Detect which cell encompasses the target text, then output its (X, Y) center coordinate. 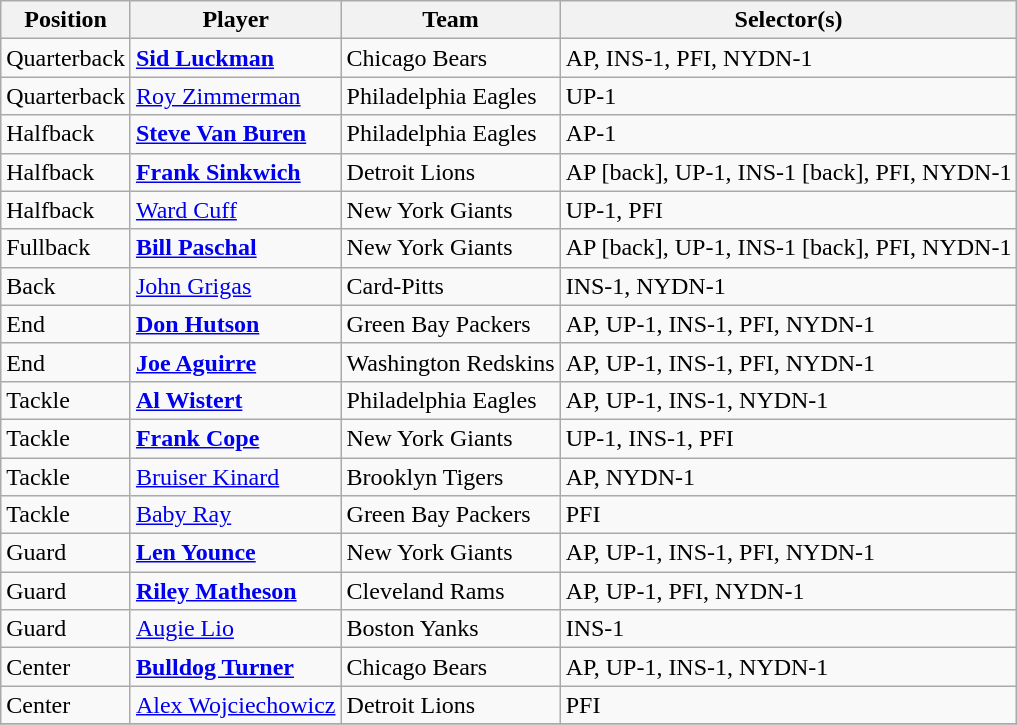
Alex Wojciechowicz (236, 705)
Washington Redskins (450, 362)
INS-1, NYDN-1 (788, 286)
Don Hutson (236, 324)
Riley Matheson (236, 591)
Roy Zimmerman (236, 96)
Brooklyn Tigers (450, 477)
AP, INS-1, PFI, NYDN-1 (788, 58)
AP-1 (788, 134)
Steve Van Buren (236, 134)
Card-Pitts (450, 286)
Frank Cope (236, 438)
Ward Cuff (236, 210)
Al Wistert (236, 400)
Boston Yanks (450, 629)
Frank Sinkwich (236, 172)
UP-1 (788, 96)
UP-1, PFI (788, 210)
Player (236, 20)
Sid Luckman (236, 58)
Selector(s) (788, 20)
AP, NYDN-1 (788, 477)
Bulldog Turner (236, 667)
Augie Lio (236, 629)
Team (450, 20)
INS-1 (788, 629)
Len Younce (236, 553)
Joe Aguirre (236, 362)
Bill Paschal (236, 248)
UP-1, INS-1, PFI (788, 438)
John Grigas (236, 286)
Position (66, 20)
Cleveland Rams (450, 591)
Baby Ray (236, 515)
AP, UP-1, PFI, NYDN-1 (788, 591)
Back (66, 286)
Fullback (66, 248)
Bruiser Kinard (236, 477)
